Capture the cell that displays the provided text and extract its [x, y] central coordinate. 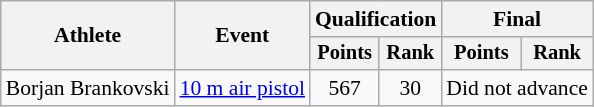
Final [517, 19]
Event [242, 36]
Did not advance [517, 88]
567 [344, 88]
Borjan Brankovski [88, 88]
Athlete [88, 36]
10 m air pistol [242, 88]
Qualification [376, 19]
30 [410, 88]
